Locate the cell with the specified text and output its (x, y) center coordinate. 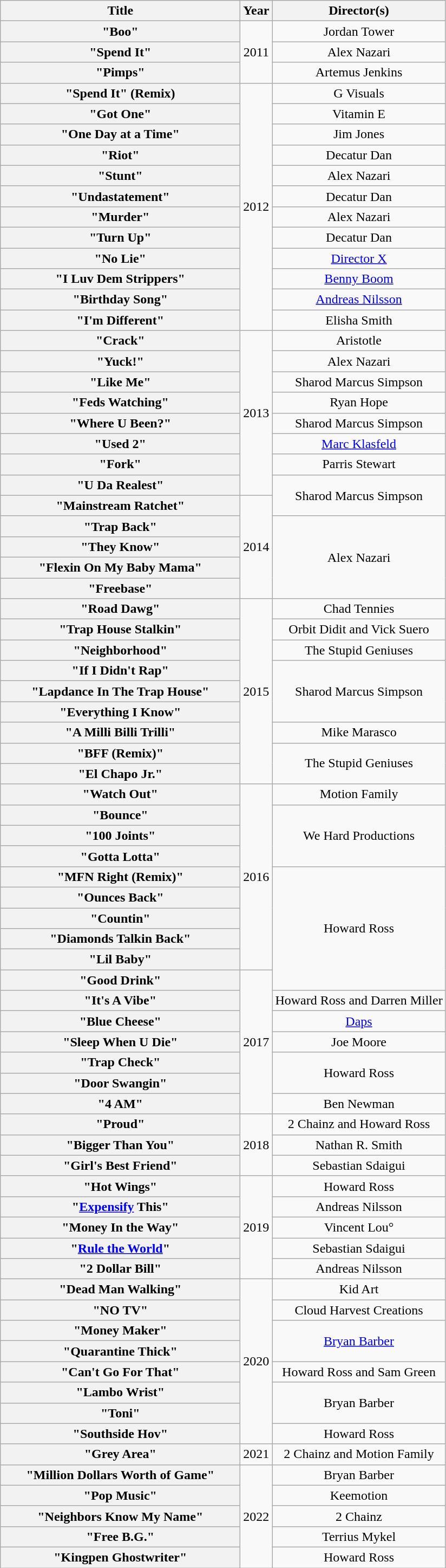
Orbit Didit and Vick Suero (359, 630)
2012 (257, 207)
"Lambo Wrist" (120, 1392)
"Flexin On My Baby Mama" (120, 567)
"Can't Go For That" (120, 1372)
"Feds Watching" (120, 403)
"Crack" (120, 341)
2011 (257, 52)
"Spend It" (Remix) (120, 93)
"Riot" (120, 155)
"Pimps" (120, 73)
"100 Joints" (120, 835)
Vincent Lou° (359, 1227)
"Money In the Way" (120, 1227)
"Neighbors Know My Name" (120, 1516)
"Used 2" (120, 444)
2016 (257, 877)
"A Milli Billi Trilli" (120, 733)
"I'm Different" (120, 320)
Motion Family (359, 794)
Kid Art (359, 1290)
"Southside Hov" (120, 1434)
"Turn Up" (120, 237)
"Neighborhood" (120, 650)
G Visuals (359, 93)
Ryan Hope (359, 403)
"One Day at a Time" (120, 134)
"Blue Cheese" (120, 1021)
"Pop Music" (120, 1495)
"Fork" (120, 464)
"U Da Realest" (120, 485)
"If I Didn't Rap" (120, 671)
"Girl's Best Friend" (120, 1165)
Terrius Mykel (359, 1537)
"Stunt" (120, 176)
"Spend It" (120, 52)
"Yuck!" (120, 361)
"Hot Wings" (120, 1186)
"Watch Out" (120, 794)
"Kingpen Ghostwriter" (120, 1557)
Jim Jones (359, 134)
Aristotle (359, 341)
"Gotta Lotta" (120, 856)
Benny Boom (359, 279)
"Money Maker" (120, 1331)
We Hard Productions (359, 835)
2 Chainz (359, 1516)
Howard Ross and Darren Miller (359, 1001)
"Diamonds Talkin Back" (120, 939)
Joe Moore (359, 1042)
"Freebase" (120, 588)
"Lapdance In The Trap House" (120, 691)
2015 (257, 691)
"Mainstream Ratchet" (120, 506)
2018 (257, 1145)
Year (257, 11)
"Undastatement" (120, 196)
Keemotion (359, 1495)
"Everything I Know" (120, 712)
Chad Tennies (359, 609)
Mike Marasco (359, 733)
Vitamin E (359, 114)
"It's A Vibe" (120, 1001)
Jordan Tower (359, 31)
"Million Dollars Worth of Game" (120, 1475)
"Quarantine Thick" (120, 1351)
"Free B.G." (120, 1537)
Cloud Harvest Creations (359, 1310)
"Good Drink" (120, 980)
"Like Me" (120, 382)
"Road Dawg" (120, 609)
Director X (359, 258)
Elisha Smith (359, 320)
Ben Newman (359, 1104)
Howard Ross and Sam Green (359, 1372)
"2 Dollar Bill" (120, 1269)
"Lil Baby" (120, 960)
"BFF (Remix)" (120, 753)
"Birthday Song" (120, 300)
"Boo" (120, 31)
"Where U Been?" (120, 423)
"4 AM" (120, 1104)
"Door Swangin" (120, 1083)
"Ounces Back" (120, 897)
"Grey Area" (120, 1454)
2020 (257, 1362)
Title (120, 11)
"Sleep When U Die" (120, 1042)
Daps (359, 1021)
"Got One" (120, 114)
2022 (257, 1516)
"Trap Back" (120, 526)
"Proud" (120, 1124)
2 Chainz and Motion Family (359, 1454)
"No Lie" (120, 258)
2019 (257, 1227)
2014 (257, 547)
"Dead Man Walking" (120, 1290)
Marc Klasfeld (359, 444)
2017 (257, 1042)
"Countin" (120, 918)
Artemus Jenkins (359, 73)
"Bigger Than You" (120, 1145)
Director(s) (359, 11)
"They Know" (120, 547)
2013 (257, 413)
Nathan R. Smith (359, 1145)
"Expensify This" (120, 1207)
Parris Stewart (359, 464)
2 Chainz and Howard Ross (359, 1124)
"El Chapo Jr." (120, 774)
"Rule the World" (120, 1248)
"Trap Check" (120, 1062)
"NO TV" (120, 1310)
"Toni" (120, 1413)
"Bounce" (120, 815)
"I Luv Dem Strippers" (120, 279)
"MFN Right (Remix)" (120, 877)
2021 (257, 1454)
"Murder" (120, 217)
"Trap House Stalkin" (120, 630)
